Find where the given text appears and provide that cell's center as [X, Y] coordinate. 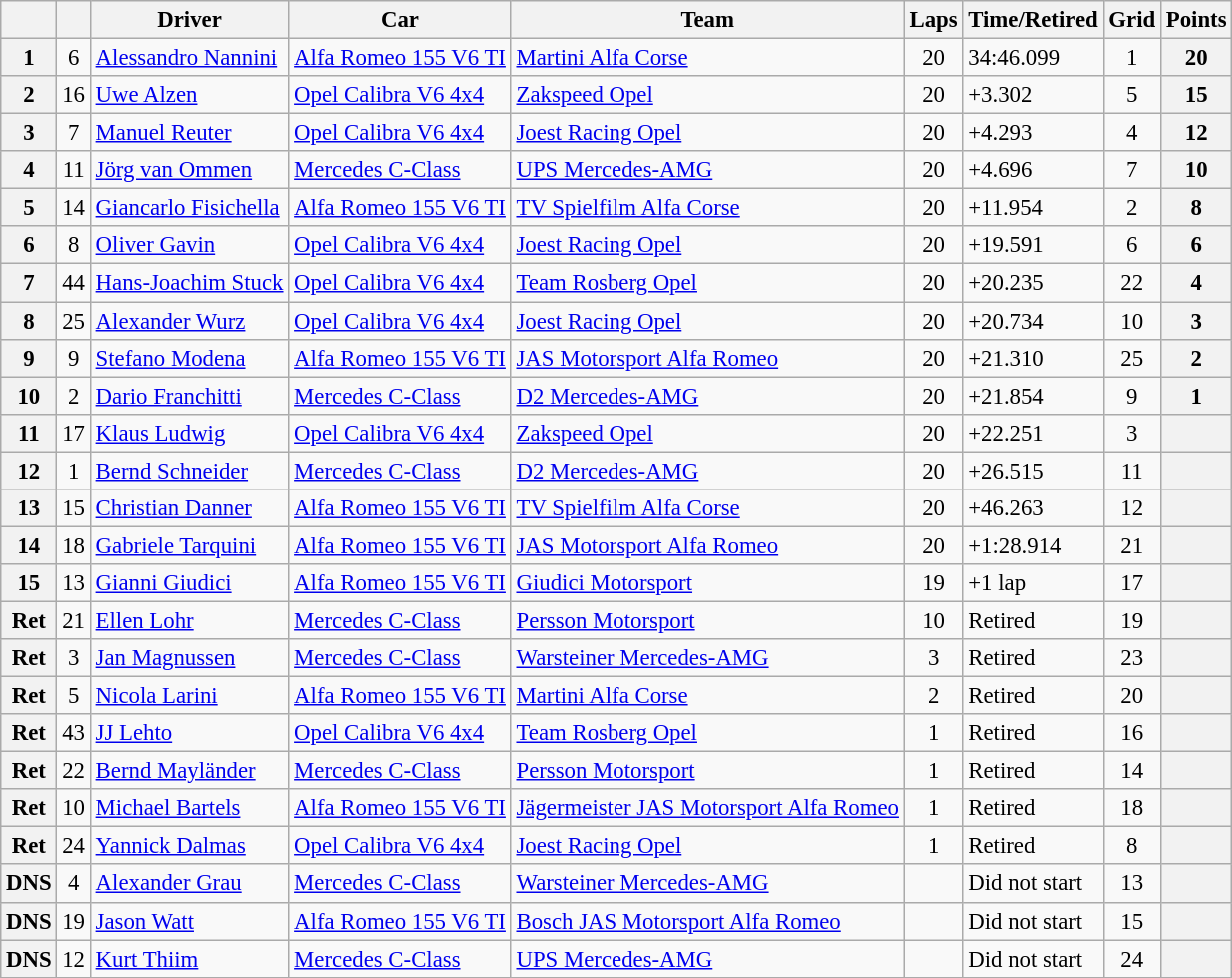
+20.734 [1033, 321]
+20.235 [1033, 283]
Bernd Mayländer [190, 771]
+21.854 [1033, 396]
+4.293 [1033, 133]
Bosch JAS Motorsport Alfa Romeo [707, 921]
Michael Bartels [190, 808]
Hans-Joachim Stuck [190, 283]
Gabriele Tarquini [190, 545]
+22.251 [1033, 433]
Bernd Schneider [190, 471]
Yannick Dalmas [190, 846]
Stefano Modena [190, 358]
Grid [1131, 20]
+4.696 [1033, 170]
Jason Watt [190, 921]
Kurt Thiim [190, 959]
Time/Retired [1033, 20]
Alexander Wurz [190, 321]
+3.302 [1033, 95]
Laps [933, 20]
Jägermeister JAS Motorsport Alfa Romeo [707, 808]
Ellen Lohr [190, 620]
Giudici Motorsport [707, 583]
+11.954 [1033, 208]
Christian Danner [190, 508]
Team [707, 20]
Gianni Giudici [190, 583]
Alexander Grau [190, 884]
43 [74, 733]
Dario Franchitti [190, 396]
+1:28.914 [1033, 545]
Manuel Reuter [190, 133]
+19.591 [1033, 245]
Jan Magnussen [190, 658]
Alessandro Nannini [190, 58]
+1 lap [1033, 583]
+46.263 [1033, 508]
+21.310 [1033, 358]
Oliver Gavin [190, 245]
Points [1195, 20]
23 [1131, 658]
+26.515 [1033, 471]
Jörg van Ommen [190, 170]
Car [400, 20]
44 [74, 283]
JJ Lehto [190, 733]
Klaus Ludwig [190, 433]
Giancarlo Fisichella [190, 208]
34:46.099 [1033, 58]
Driver [190, 20]
Uwe Alzen [190, 95]
Nicola Larini [190, 696]
